Extract the (x, y) coordinate from the center of the cell holding the provided text.  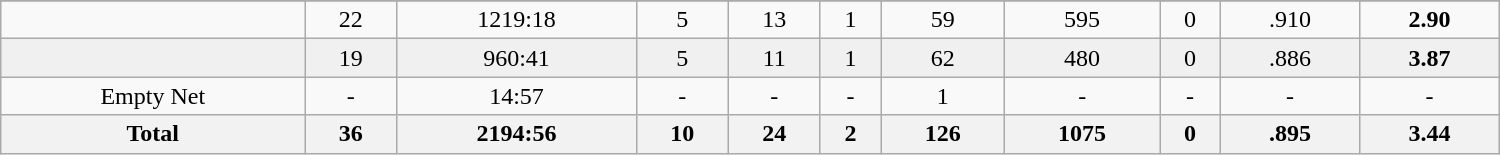
595 (1082, 20)
960:41 (516, 58)
126 (943, 134)
11 (774, 58)
10 (682, 134)
62 (943, 58)
Total (153, 134)
3.44 (1430, 134)
.886 (1290, 58)
1075 (1082, 134)
1219:18 (516, 20)
14:57 (516, 96)
24 (774, 134)
2 (850, 134)
2194:56 (516, 134)
19 (351, 58)
.895 (1290, 134)
59 (943, 20)
3.87 (1430, 58)
13 (774, 20)
22 (351, 20)
.910 (1290, 20)
480 (1082, 58)
Empty Net (153, 96)
36 (351, 134)
2.90 (1430, 20)
